Return (x, y) of the center of cell containing provided text 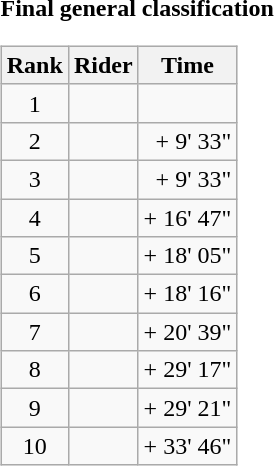
+ 29' 17" (188, 370)
+ 29' 21" (188, 408)
Time (188, 65)
9 (34, 408)
7 (34, 332)
1 (34, 103)
8 (34, 370)
6 (34, 294)
Rank (34, 65)
5 (34, 256)
4 (34, 217)
+ 20' 39" (188, 332)
3 (34, 179)
2 (34, 141)
+ 18' 05" (188, 256)
+ 18' 16" (188, 294)
+ 16' 47" (188, 217)
+ 33' 46" (188, 446)
Rider (103, 65)
10 (34, 446)
